Pinpoint the cell where the given text exists, returning its [X, Y] midpoint coordinate. 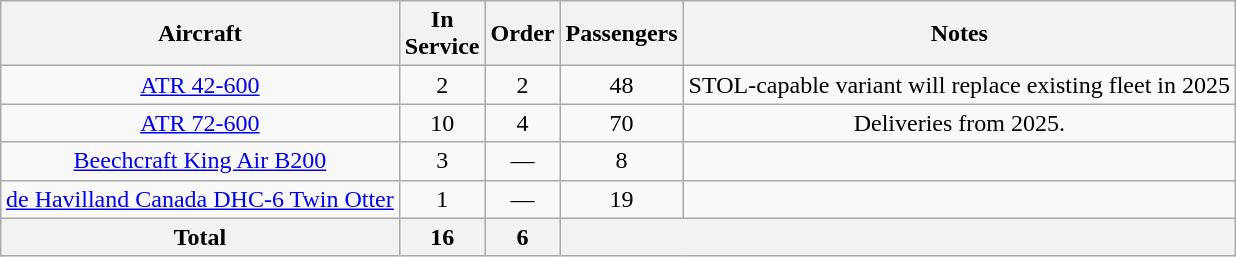
ATR 72-600 [200, 123]
19 [622, 199]
8 [622, 161]
ATR 42-600 [200, 85]
3 [442, 161]
70 [622, 123]
InService [442, 34]
48 [622, 85]
Beechcraft King Air B200 [200, 161]
STOL-capable variant will replace existing fleet in 2025 [959, 85]
Passengers [622, 34]
Notes [959, 34]
16 [442, 237]
Total [200, 237]
Order [522, 34]
6 [522, 237]
Aircraft [200, 34]
Deliveries from 2025. [959, 123]
4 [522, 123]
1 [442, 199]
de Havilland Canada DHC-6 Twin Otter [200, 199]
10 [442, 123]
